From the cell containing the given text, extract its center point as (X, Y) coordinate. 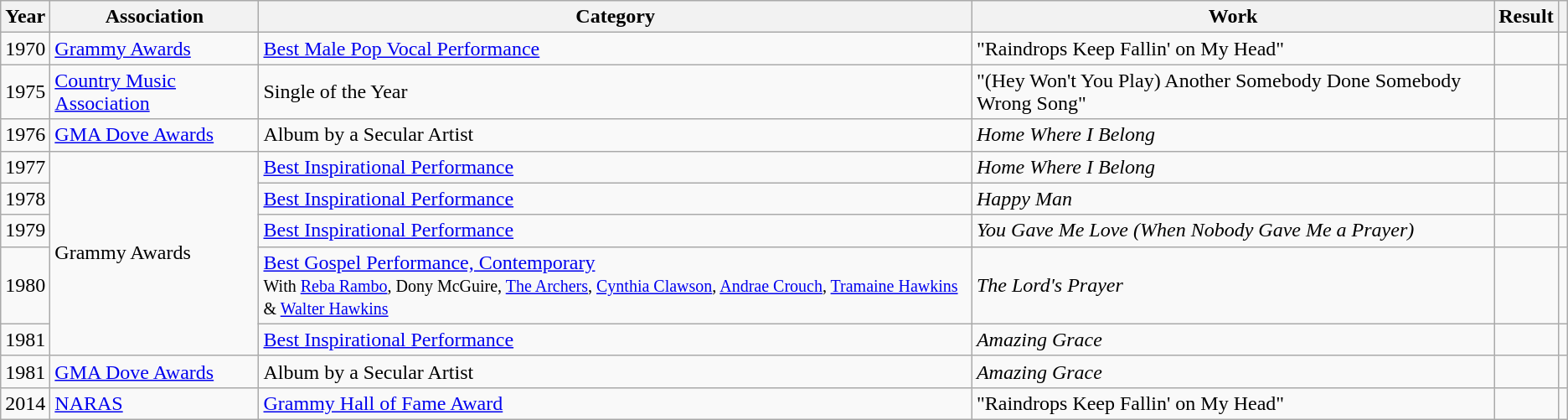
Happy Man (1233, 199)
1978 (25, 199)
1979 (25, 231)
Result (1526, 17)
Best Gospel Performance, Contemporary With Reba Rambo, Dony McGuire, The Archers, Cynthia Clawson, Andrae Crouch, Tramaine Hawkins & Walter Hawkins (615, 285)
Single of the Year (615, 92)
Grammy Hall of Fame Award (615, 403)
1975 (25, 92)
2014 (25, 403)
Work (1233, 17)
1976 (25, 135)
1970 (25, 49)
Association (154, 17)
Best Male Pop Vocal Performance (615, 49)
Year (25, 17)
Country Music Association (154, 92)
1977 (25, 167)
The Lord's Prayer (1233, 285)
1980 (25, 285)
"(Hey Won't You Play) Another Somebody Done Somebody Wrong Song" (1233, 92)
You Gave Me Love (When Nobody Gave Me a Prayer) (1233, 231)
NARAS (154, 403)
Category (615, 17)
